Locate the cell with the specified text and output its (x, y) center coordinate. 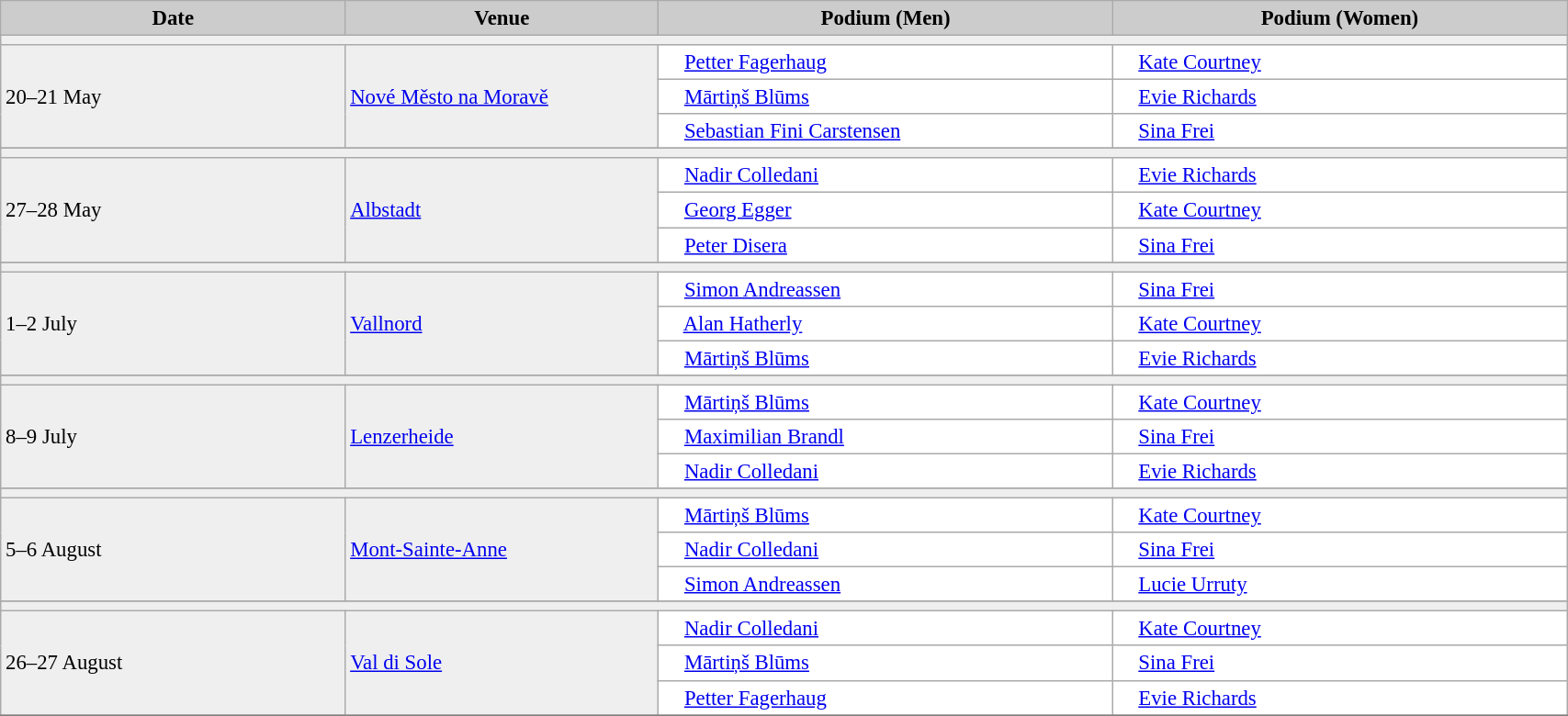
Alan Hatherly (886, 323)
5–6 August (173, 551)
Podium (Men) (886, 18)
Mont-Sainte-Anne (502, 551)
Lucie Urruty (1339, 585)
1–2 July (173, 323)
Albstadt (502, 209)
Podium (Women) (1339, 18)
Lenzerheide (502, 437)
Vallnord (502, 323)
Maximilian Brandl (886, 437)
Sebastian Fini Carstensen (886, 131)
8–9 July (173, 437)
Date (173, 18)
27–28 May (173, 209)
Venue (502, 18)
Georg Egger (886, 210)
Nové Město na Moravě (502, 97)
Peter Disera (886, 245)
26–27 August (173, 663)
20–21 May (173, 97)
Val di Sole (502, 663)
